Return [x, y] of the center of cell containing provided text 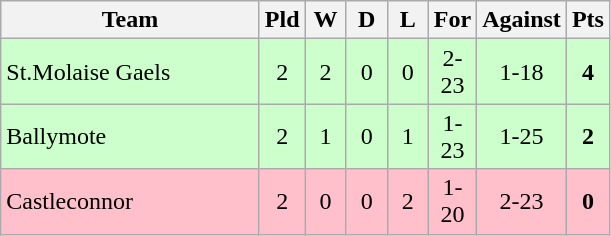
1-25 [522, 136]
St.Molaise Gaels [130, 72]
Pld [282, 20]
Castleconnor [130, 202]
For [452, 20]
Ballymote [130, 136]
1-23 [452, 136]
4 [588, 72]
1-20 [452, 202]
D [366, 20]
Pts [588, 20]
1-18 [522, 72]
Against [522, 20]
L [408, 20]
Team [130, 20]
W [326, 20]
